Identify which cell holds the provided text, then report its (X, Y) central coordinate. 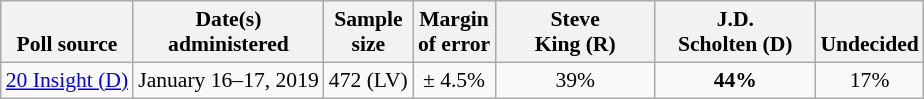
± 4.5% (454, 80)
January 16–17, 2019 (228, 80)
Marginof error (454, 32)
Date(s)administered (228, 32)
Poll source (67, 32)
Undecided (869, 32)
Samplesize (368, 32)
J.D.Scholten (D) (735, 32)
17% (869, 80)
20 Insight (D) (67, 80)
472 (LV) (368, 80)
39% (575, 80)
SteveKing (R) (575, 32)
44% (735, 80)
